Determine the (X, Y) coordinate at the center of the cell enclosing the given text.  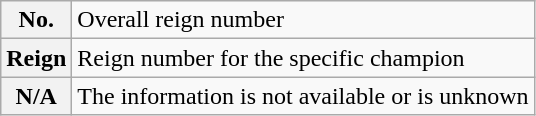
The information is not available or is unknown (303, 96)
Reign (36, 58)
Reign number for the specific champion (303, 58)
N/A (36, 96)
Overall reign number (303, 20)
No. (36, 20)
